Find where the given text appears and provide that cell's center as [x, y] coordinate. 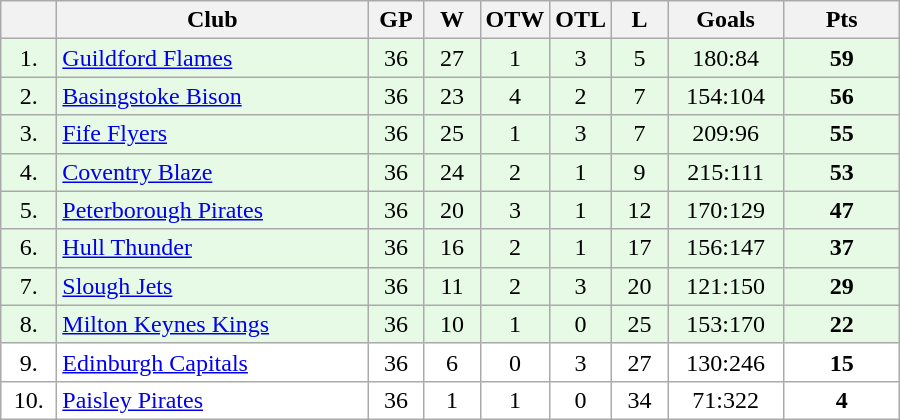
Goals [726, 20]
OTL [581, 20]
15 [842, 362]
4. [29, 172]
W [452, 20]
23 [452, 96]
10. [29, 400]
2. [29, 96]
6. [29, 248]
11 [452, 286]
34 [640, 400]
37 [842, 248]
17 [640, 248]
Coventry Blaze [212, 172]
22 [842, 324]
156:147 [726, 248]
Pts [842, 20]
12 [640, 210]
OTW [515, 20]
Paisley Pirates [212, 400]
Basingstoke Bison [212, 96]
6 [452, 362]
154:104 [726, 96]
L [640, 20]
3. [29, 134]
53 [842, 172]
Edinburgh Capitals [212, 362]
5. [29, 210]
24 [452, 172]
Slough Jets [212, 286]
215:111 [726, 172]
Guildford Flames [212, 58]
16 [452, 248]
5 [640, 58]
71:322 [726, 400]
170:129 [726, 210]
Milton Keynes Kings [212, 324]
180:84 [726, 58]
GP [396, 20]
130:246 [726, 362]
7. [29, 286]
Peterborough Pirates [212, 210]
10 [452, 324]
209:96 [726, 134]
9. [29, 362]
9 [640, 172]
Club [212, 20]
59 [842, 58]
56 [842, 96]
55 [842, 134]
Hull Thunder [212, 248]
121:150 [726, 286]
8. [29, 324]
153:170 [726, 324]
29 [842, 286]
1. [29, 58]
Fife Flyers [212, 134]
47 [842, 210]
